Capture the cell that displays the provided text and extract its (x, y) central coordinate. 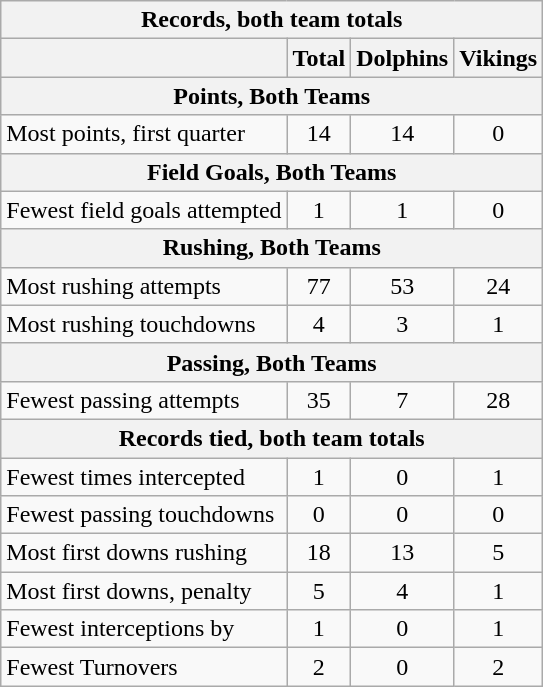
Records tied, both team totals (272, 438)
7 (402, 400)
Rushing, Both Teams (272, 248)
13 (402, 553)
Dolphins (402, 58)
77 (319, 286)
Most points, first quarter (144, 134)
Records, both team totals (272, 20)
Field Goals, Both Teams (272, 172)
24 (498, 286)
Total (319, 58)
18 (319, 553)
Most first downs rushing (144, 553)
28 (498, 400)
Fewest passing touchdowns (144, 515)
Fewest passing attempts (144, 400)
Points, Both Teams (272, 96)
Most rushing attempts (144, 286)
Fewest interceptions by (144, 629)
Fewest field goals attempted (144, 210)
Most first downs, penalty (144, 591)
Most rushing touchdowns (144, 324)
Fewest times intercepted (144, 477)
Passing, Both Teams (272, 362)
35 (319, 400)
Fewest Turnovers (144, 667)
3 (402, 324)
Vikings (498, 58)
53 (402, 286)
